Extract the (X, Y) coordinate from the center of the cell holding the provided text.  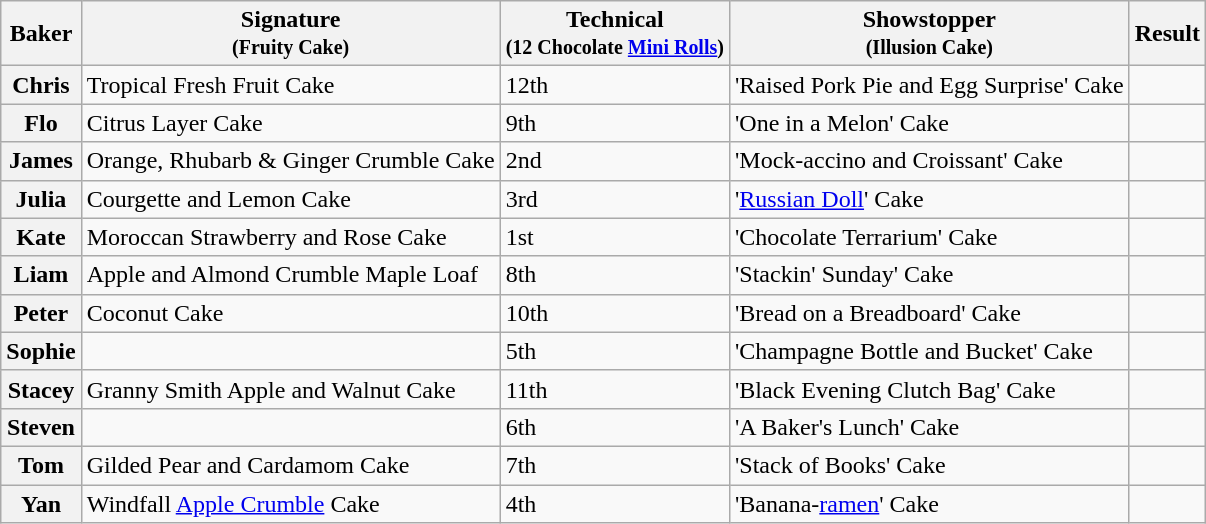
Tropical Fresh Fruit Cake (290, 85)
1st (614, 237)
'A Baker's Lunch' Cake (929, 427)
James (41, 161)
5th (614, 351)
'Bread on a Breadboard' Cake (929, 313)
Moroccan Strawberry and Rose Cake (290, 237)
'Raised Pork Pie and Egg Surprise' Cake (929, 85)
'One in a Melon' Cake (929, 123)
6th (614, 427)
'Russian Doll' Cake (929, 199)
7th (614, 465)
Baker (41, 34)
Yan (41, 503)
'Mock-accino and Croissant' Cake (929, 161)
Citrus Layer Cake (290, 123)
Liam (41, 275)
'Champagne Bottle and Bucket' Cake (929, 351)
'Stack of Books' Cake (929, 465)
8th (614, 275)
Windfall Apple Crumble Cake (290, 503)
'Stackin' Sunday' Cake (929, 275)
Kate (41, 237)
Showstopper(Illusion Cake) (929, 34)
9th (614, 123)
Coconut Cake (290, 313)
4th (614, 503)
Sophie (41, 351)
Flo (41, 123)
Signature(Fruity Cake) (290, 34)
11th (614, 389)
'Black Evening Clutch Bag' Cake (929, 389)
12th (614, 85)
Peter (41, 313)
Result (1167, 34)
Granny Smith Apple and Walnut Cake (290, 389)
Courgette and Lemon Cake (290, 199)
3rd (614, 199)
Gilded Pear and Cardamom Cake (290, 465)
Steven (41, 427)
Julia (41, 199)
Technical(12 Chocolate Mini Rolls) (614, 34)
2nd (614, 161)
Stacey (41, 389)
10th (614, 313)
'Chocolate Terrarium' Cake (929, 237)
Orange, Rhubarb & Ginger Crumble Cake (290, 161)
Chris (41, 85)
Apple and Almond Crumble Maple Loaf (290, 275)
Tom (41, 465)
'Banana-ramen' Cake (929, 503)
